Scan for the cell matching the given text and deliver its [x, y] coordinate at center. 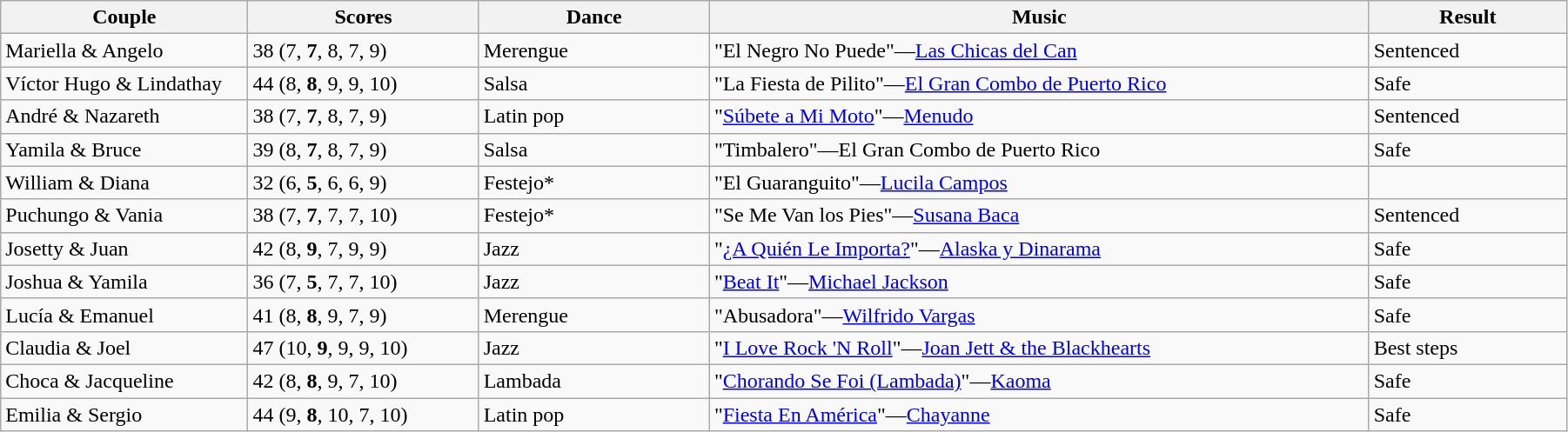
44 (9, 8, 10, 7, 10) [364, 415]
Couple [124, 17]
Víctor Hugo & Lindathay [124, 83]
41 (8, 8, 9, 7, 9) [364, 315]
42 (8, 8, 9, 7, 10) [364, 381]
"Chorando Se Foi (Lambada)"—Kaoma [1039, 381]
"Fiesta En América"—Chayanne [1039, 415]
42 (8, 9, 7, 9, 9) [364, 249]
"¿A Quién Le Importa?"—Alaska y Dinarama [1039, 249]
"I Love Rock 'N Roll"—Joan Jett & the Blackhearts [1039, 348]
47 (10, 9, 9, 9, 10) [364, 348]
Lambada [593, 381]
Best steps [1467, 348]
"Se Me Van los Pies"—Susana Baca [1039, 216]
"La Fiesta de Pilito"—El Gran Combo de Puerto Rico [1039, 83]
André & Nazareth [124, 116]
Claudia & Joel [124, 348]
Puchungo & Vania [124, 216]
39 (8, 7, 8, 7, 9) [364, 150]
Music [1039, 17]
"Súbete a Mi Moto"—Menudo [1039, 116]
Joshua & Yamila [124, 282]
Mariella & Angelo [124, 50]
Josetty & Juan [124, 249]
"Timbalero"—El Gran Combo de Puerto Rico [1039, 150]
Dance [593, 17]
"Beat It"—Michael Jackson [1039, 282]
"Abusadora"—Wilfrido Vargas [1039, 315]
William & Diana [124, 183]
Result [1467, 17]
36 (7, 5, 7, 7, 10) [364, 282]
"El Negro No Puede"—Las Chicas del Can [1039, 50]
32 (6, 5, 6, 6, 9) [364, 183]
Lucía & Emanuel [124, 315]
38 (7, 7, 7, 7, 10) [364, 216]
Emilia & Sergio [124, 415]
Yamila & Bruce [124, 150]
44 (8, 8, 9, 9, 10) [364, 83]
Scores [364, 17]
"El Guaranguito"—Lucila Campos [1039, 183]
Choca & Jacqueline [124, 381]
